Scan for the cell matching the given text and deliver its [x, y] coordinate at center. 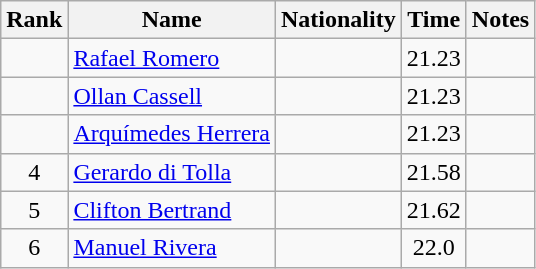
5 [34, 210]
22.0 [434, 248]
Notes [500, 20]
Manuel Rivera [172, 248]
Name [172, 20]
4 [34, 172]
21.62 [434, 210]
Time [434, 20]
21.58 [434, 172]
6 [34, 248]
Rank [34, 20]
Gerardo di Tolla [172, 172]
Clifton Bertrand [172, 210]
Nationality [338, 20]
Rafael Romero [172, 58]
Ollan Cassell [172, 96]
Arquímedes Herrera [172, 134]
